Pinpoint the cell where the given text exists, returning its (X, Y) midpoint coordinate. 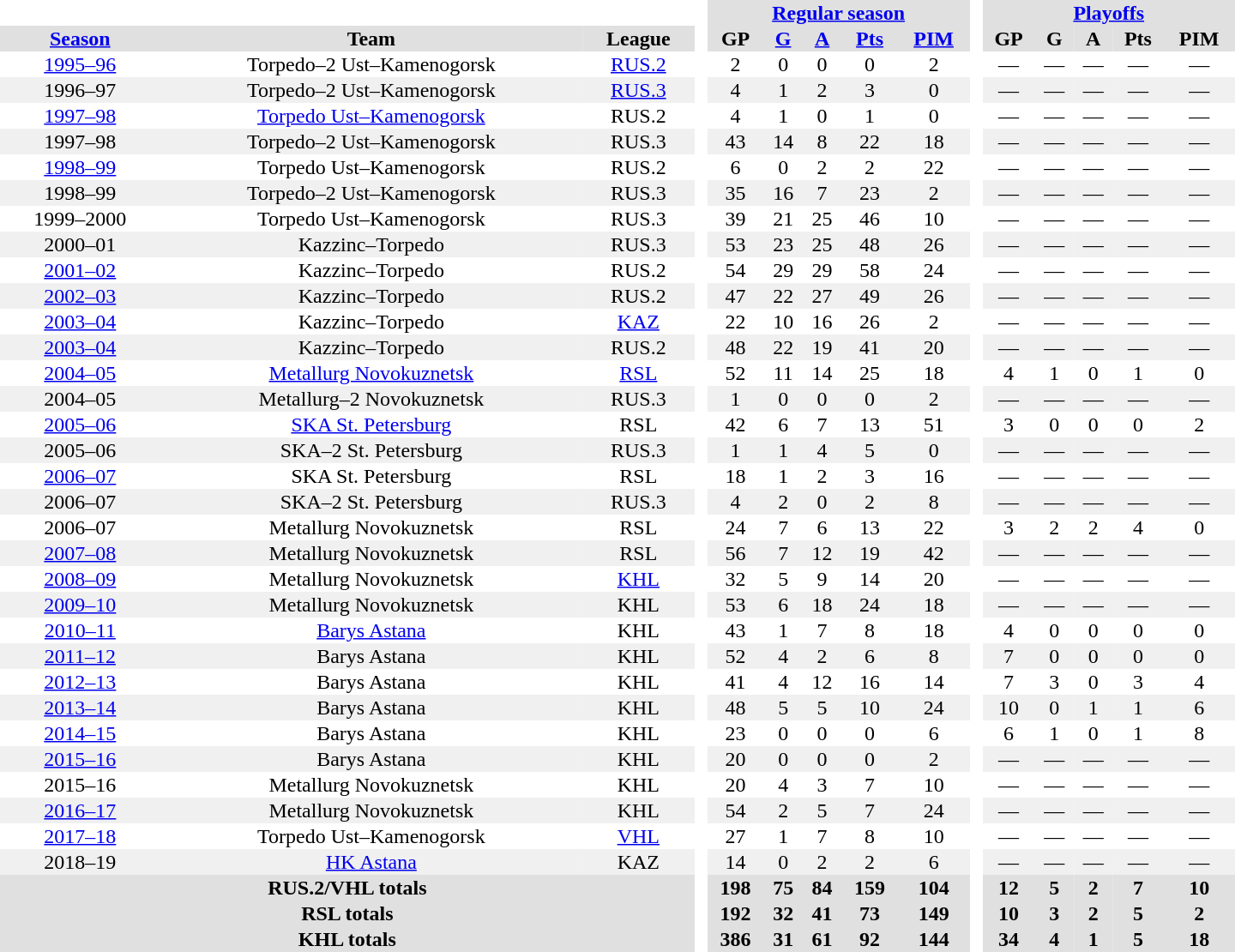
Metallurg–2 Novokuznetsk (371, 399)
39 (736, 219)
Season (81, 39)
2012–13 (81, 682)
386 (736, 939)
1995–96 (81, 64)
159 (870, 888)
47 (736, 296)
2007–08 (81, 553)
2002–03 (81, 296)
46 (870, 219)
11 (782, 373)
9 (822, 579)
104 (934, 888)
1999–2000 (81, 219)
198 (736, 888)
2008–09 (81, 579)
Playoffs (1109, 13)
51 (934, 425)
61 (822, 939)
73 (870, 913)
Team (371, 39)
192 (736, 913)
2009–10 (81, 605)
144 (934, 939)
2010–11 (81, 630)
149 (934, 913)
49 (870, 296)
84 (822, 888)
35 (736, 193)
RUS.2/VHL totals (347, 888)
2017–18 (81, 836)
31 (782, 939)
Regular season (839, 13)
2014–15 (81, 733)
KHL totals (347, 939)
RSL totals (347, 913)
1996–97 (81, 90)
2013–14 (81, 708)
VHL (638, 836)
58 (870, 270)
34 (1009, 939)
21 (782, 219)
HK Astana (371, 862)
2016–17 (81, 810)
League (638, 39)
2000–01 (81, 244)
2018–19 (81, 862)
92 (870, 939)
75 (782, 888)
56 (736, 553)
2011–12 (81, 656)
2001–02 (81, 270)
